Provide the (x, y) coordinate of the cell's center where the given text is located.  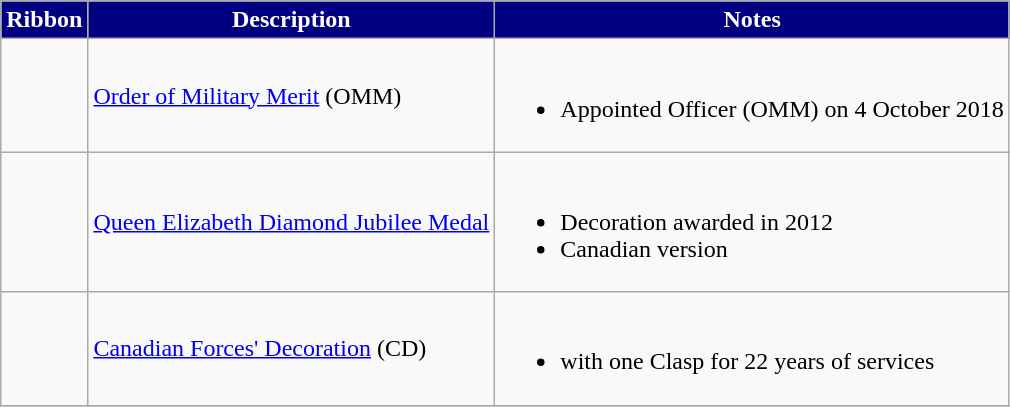
Notes (752, 20)
Order of Military Merit (OMM) (292, 96)
Description (292, 20)
Ribbon (44, 20)
Canadian Forces' Decoration (CD) (292, 348)
Appointed Officer (OMM) on 4 October 2018 (752, 96)
Decoration awarded in 2012Canadian version (752, 222)
with one Clasp for 22 years of services (752, 348)
Queen Elizabeth Diamond Jubilee Medal (292, 222)
